Detect which cell encompasses the target text, then output its (x, y) center coordinate. 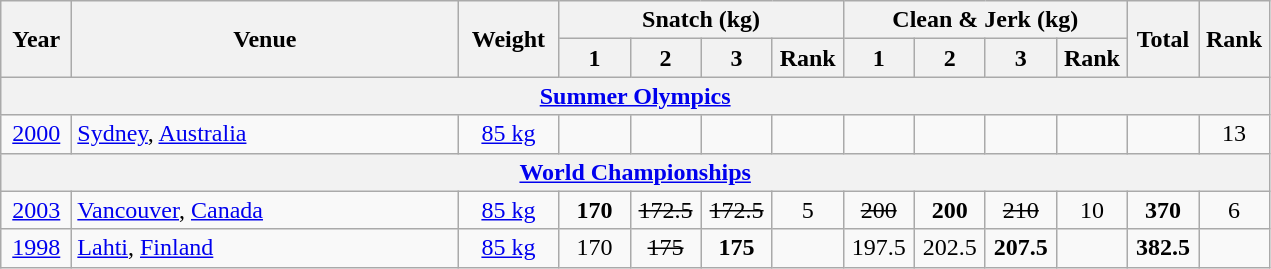
2003 (36, 210)
Clean & Jerk (kg) (985, 20)
2000 (36, 134)
10 (1092, 210)
Total (1162, 39)
6 (1234, 210)
382.5 (1162, 248)
Year (36, 39)
Weight (508, 39)
370 (1162, 210)
Venue (265, 39)
Sydney, Australia (265, 134)
Snatch (kg) (701, 20)
Vancouver, Canada (265, 210)
Lahti, Finland (265, 248)
197.5 (878, 248)
Summer Olympics (636, 96)
207.5 (1020, 248)
13 (1234, 134)
5 (808, 210)
202.5 (950, 248)
1998 (36, 248)
World Championships (636, 172)
210 (1020, 210)
